Provide the (x, y) coordinate of the cell's center where the given text is located.  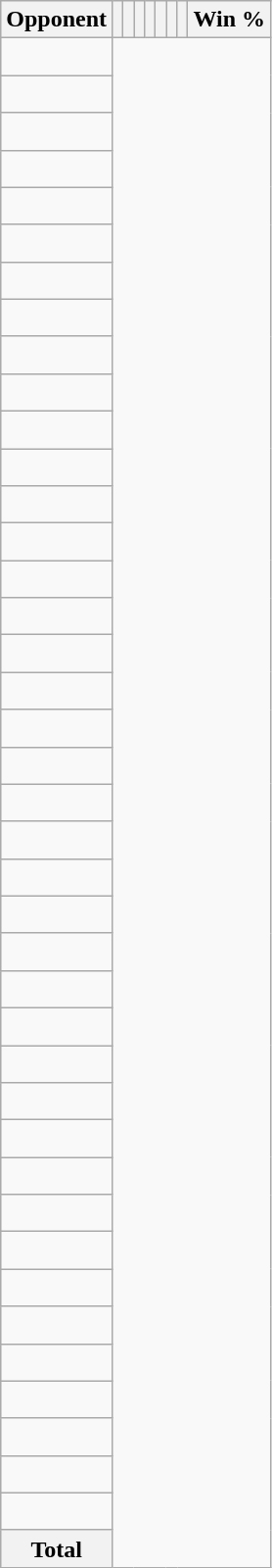
Opponent (57, 20)
Total (57, 1548)
Win % (229, 20)
